Capture the cell that displays the provided text and extract its (x, y) central coordinate. 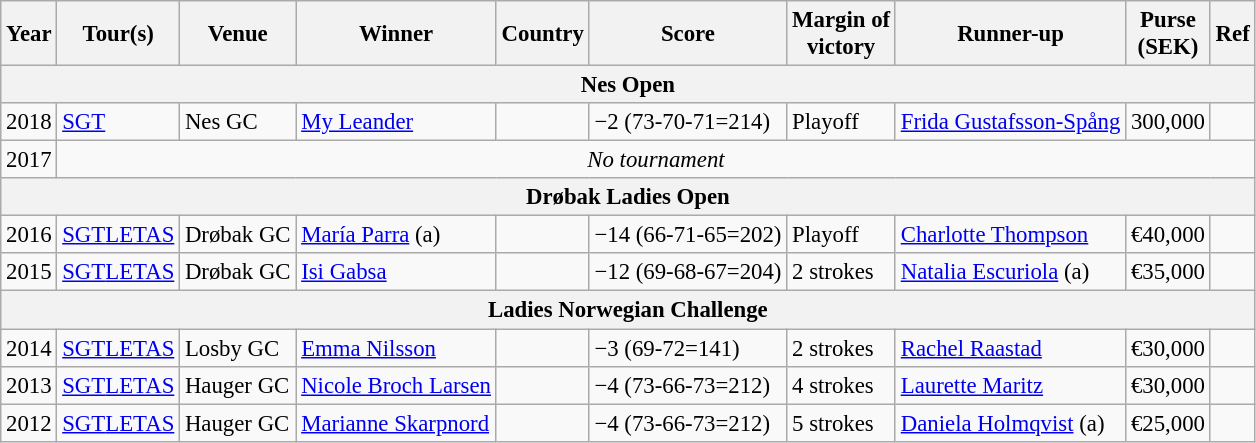
4 strokes (842, 385)
Nes GC (238, 122)
2017 (29, 160)
Ladies Norwegian Challenge (628, 310)
300,000 (1168, 122)
Losby GC (238, 348)
−14 (66-71-65=202) (688, 235)
Nes Open (628, 85)
Daniela Holmqvist (a) (1010, 423)
No tournament (656, 160)
2012 (29, 423)
My Leander (396, 122)
€25,000 (1168, 423)
Purse(SEK) (1168, 34)
Winner (396, 34)
SGT (118, 122)
2015 (29, 273)
2016 (29, 235)
Frida Gustafsson-Spång (1010, 122)
Country (542, 34)
Venue (238, 34)
2014 (29, 348)
€35,000 (1168, 273)
Isi Gabsa (396, 273)
Ref (1232, 34)
Tour(s) (118, 34)
Laurette Maritz (1010, 385)
2018 (29, 122)
Rachel Raastad (1010, 348)
Charlotte Thompson (1010, 235)
−2 (73-70-71=214) (688, 122)
€40,000 (1168, 235)
María Parra (a) (396, 235)
−12 (69-68-67=204) (688, 273)
Year (29, 34)
Nicole Broch Larsen (396, 385)
Runner-up (1010, 34)
Score (688, 34)
Marianne Skarpnord (396, 423)
Margin ofvictory (842, 34)
Drøbak Ladies Open (628, 197)
2013 (29, 385)
Natalia Escuriola (a) (1010, 273)
−3 (69-72=141) (688, 348)
5 strokes (842, 423)
Emma Nilsson (396, 348)
